For the text-containing cell, return its midpoint in (X, Y) coordinate format. 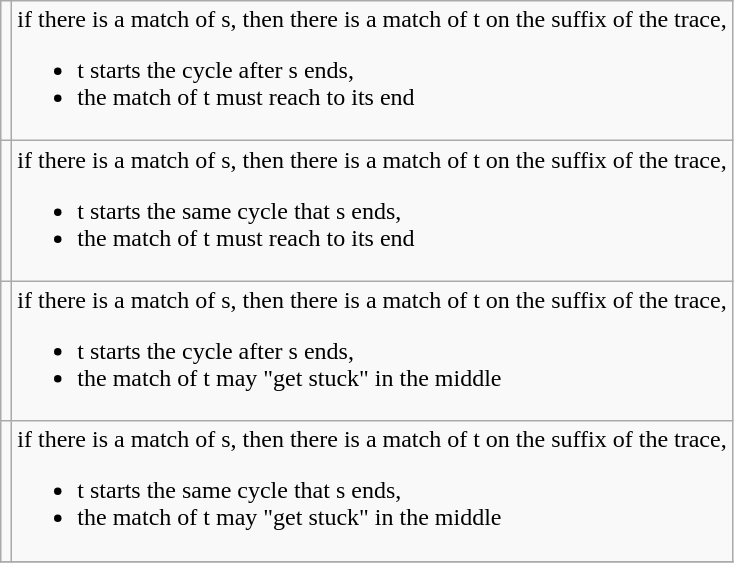
if there is a match of s, then there is a match of t on the suffix of the trace,t starts the cycle after s ends,the match of t must reach to its end (372, 71)
